Determine the [X, Y] coordinate at the center of the cell enclosing the given text.  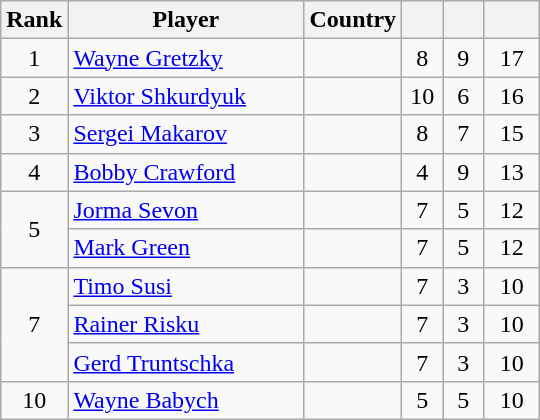
Mark Green [186, 248]
Wayne Babych [186, 400]
Gerd Truntschka [186, 362]
Player [186, 20]
1 [34, 58]
6 [464, 96]
13 [512, 172]
Rainer Risku [186, 324]
Jorma Sevon [186, 210]
Rank [34, 20]
2 [34, 96]
17 [512, 58]
Bobby Crawford [186, 172]
16 [512, 96]
Timo Susi [186, 286]
Viktor Shkurdyuk [186, 96]
Sergei Makarov [186, 134]
Country [353, 20]
Wayne Gretzky [186, 58]
15 [512, 134]
